Scan for the cell matching the given text and deliver its [x, y] coordinate at center. 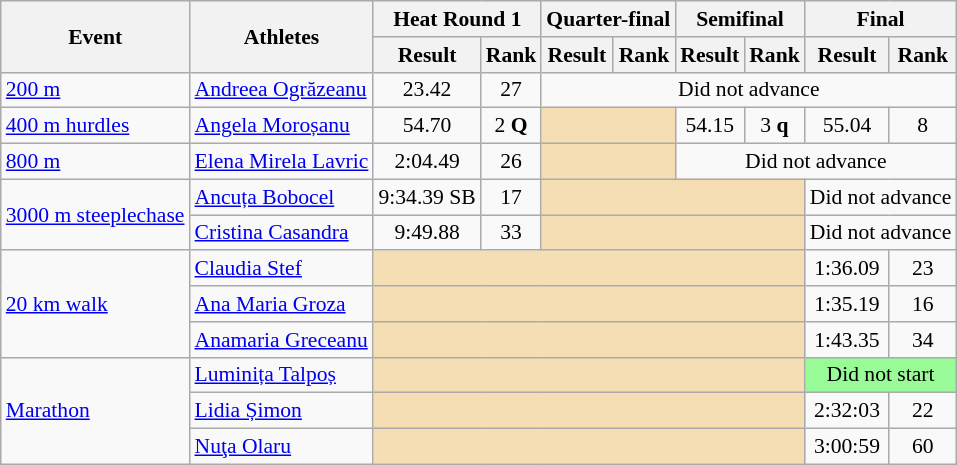
Event [96, 36]
Claudia Stef [282, 269]
22 [922, 411]
Ana Maria Groza [282, 304]
2 Q [512, 126]
60 [922, 447]
54.70 [426, 126]
1:35.19 [847, 304]
17 [512, 197]
Semifinal [740, 19]
8 [922, 126]
23.42 [426, 90]
3:00:59 [847, 447]
Final [881, 19]
Elena Mirela Lavric [282, 162]
54.15 [710, 126]
Anamaria Greceanu [282, 340]
Nuţa Olaru [282, 447]
200 m [96, 90]
Angela Moroșanu [282, 126]
800 m [96, 162]
Did not start [881, 375]
1:43.35 [847, 340]
27 [512, 90]
Lidia Șimon [282, 411]
2:04.49 [426, 162]
Cristina Casandra [282, 233]
55.04 [847, 126]
1:36.09 [847, 269]
400 m hurdles [96, 126]
23 [922, 269]
3 q [774, 126]
26 [512, 162]
Ancuța Bobocel [282, 197]
34 [922, 340]
9:49.88 [426, 233]
Heat Round 1 [457, 19]
33 [512, 233]
Luminița Talpoș [282, 375]
16 [922, 304]
Athletes [282, 36]
Andreea Ogrăzeanu [282, 90]
2:32:03 [847, 411]
Quarter-final [608, 19]
3000 m steeplechase [96, 214]
20 km walk [96, 304]
Marathon [96, 410]
9:34.39 SB [426, 197]
